Return the [x, y] coordinate for the center point of the cell that contains the specified text.  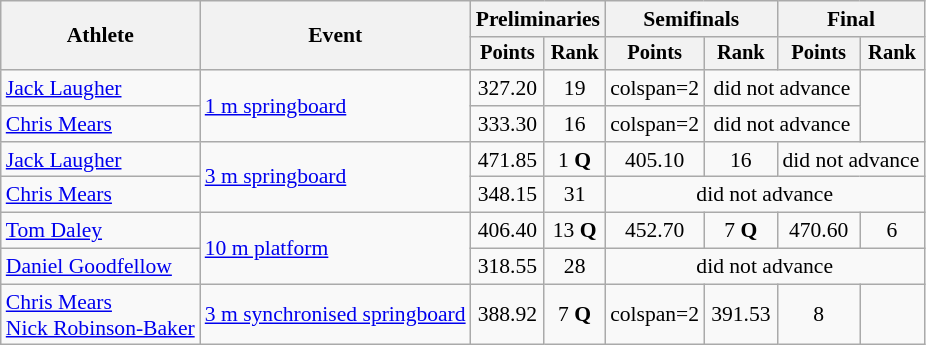
Event [336, 36]
28 [574, 267]
Chris MearsNick Robinson-Baker [100, 314]
31 [574, 195]
452.70 [654, 231]
Semifinals [691, 19]
3 m springboard [336, 178]
470.60 [819, 231]
318.55 [508, 267]
471.85 [508, 160]
406.40 [508, 231]
Preliminaries [538, 19]
Athlete [100, 36]
1 Q [574, 160]
1 m springboard [336, 106]
Final [852, 19]
Daniel Goodfellow [100, 267]
19 [574, 88]
333.30 [508, 124]
391.53 [740, 314]
10 m platform [336, 248]
8 [819, 314]
405.10 [654, 160]
388.92 [508, 314]
13 Q [574, 231]
Tom Daley [100, 231]
6 [892, 231]
348.15 [508, 195]
3 m synchronised springboard [336, 314]
327.20 [508, 88]
